Return (x, y) of the center of cell containing provided text 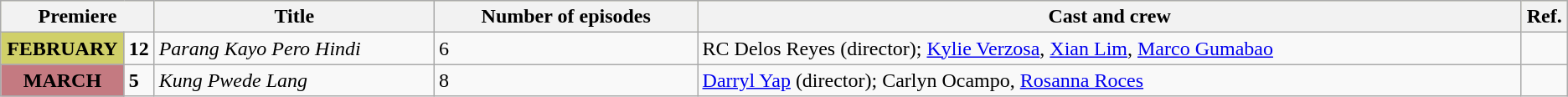
Ref. (1545, 17)
Cast and crew (1109, 17)
8 (566, 80)
6 (566, 48)
Parang Kayo Pero Hindi (294, 48)
Premiere (77, 17)
RC Delos Reyes (director); Kylie Verzosa, Xian Lim, Marco Gumabao (1109, 48)
Number of episodes (566, 17)
Darryl Yap (director); Carlyn Ocampo, Rosanna Roces (1109, 80)
FEBRUARY (62, 48)
MARCH (62, 80)
Kung Pwede Lang (294, 80)
Title (294, 17)
5 (139, 80)
12 (139, 48)
